Find where the given text appears and provide that cell's center as [x, y] coordinate. 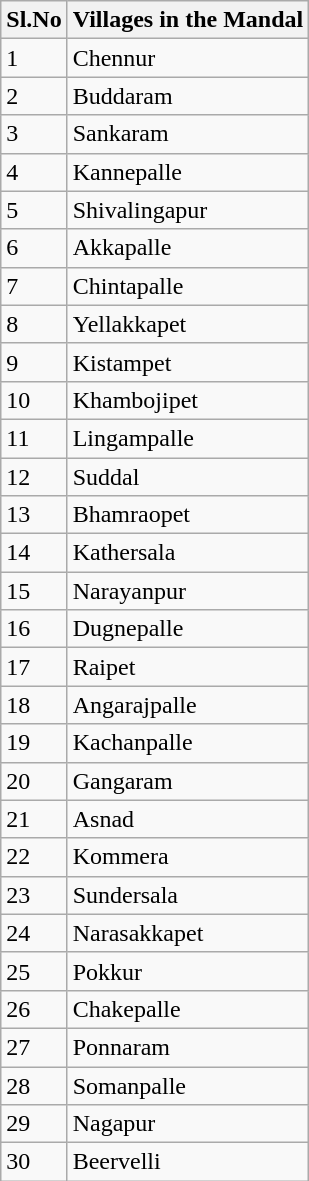
19 [34, 743]
Kachanpalle [188, 743]
Suddal [188, 477]
8 [34, 324]
6 [34, 248]
28 [34, 1085]
Bhamraopet [188, 515]
Kannepalle [188, 172]
Somanpalle [188, 1085]
30 [34, 1162]
1 [34, 58]
Sl.No [34, 20]
21 [34, 819]
Kistampet [188, 362]
17 [34, 667]
Villages in the Mandal [188, 20]
Pokkur [188, 971]
4 [34, 172]
Kathersala [188, 553]
23 [34, 895]
15 [34, 591]
Asnad [188, 819]
Buddaram [188, 96]
Narayanpur [188, 591]
9 [34, 362]
Chakepalle [188, 1009]
Khambojipet [188, 400]
Chintapalle [188, 286]
Nagapur [188, 1124]
Narasakkapet [188, 933]
Akkapalle [188, 248]
27 [34, 1047]
20 [34, 781]
3 [34, 134]
Raipet [188, 667]
Shivalingapur [188, 210]
29 [34, 1124]
Chennur [188, 58]
Gangaram [188, 781]
7 [34, 286]
24 [34, 933]
Dugnepalle [188, 629]
5 [34, 210]
10 [34, 400]
13 [34, 515]
16 [34, 629]
2 [34, 96]
25 [34, 971]
26 [34, 1009]
Beervelli [188, 1162]
Sundersala [188, 895]
Angarajpalle [188, 705]
12 [34, 477]
Yellakkapet [188, 324]
11 [34, 438]
14 [34, 553]
22 [34, 857]
18 [34, 705]
Sankaram [188, 134]
Ponnaram [188, 1047]
Lingampalle [188, 438]
Kommera [188, 857]
